For the text-containing cell, return its midpoint in (X, Y) coordinate format. 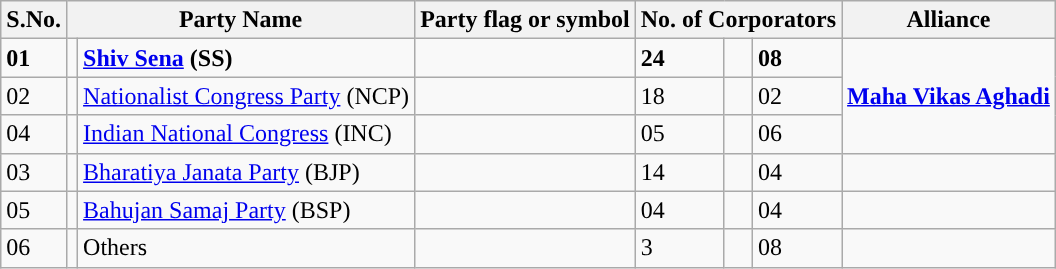
24 (680, 58)
Indian National Congress (INC) (246, 134)
Bahujan Samaj Party (BSP) (246, 210)
Others (246, 248)
14 (680, 172)
No. of Corporators (738, 20)
Bharatiya Janata Party (BJP) (246, 172)
Maha Vikas Aghadi (949, 96)
Party Name (240, 20)
01 (34, 58)
03 (34, 172)
Shiv Sena (SS) (246, 58)
3 (680, 248)
Nationalist Congress Party (NCP) (246, 96)
Alliance (949, 20)
S.No. (34, 20)
18 (680, 96)
Party flag or symbol (526, 20)
